From the cell containing the given text, extract its center point as [x, y] coordinate. 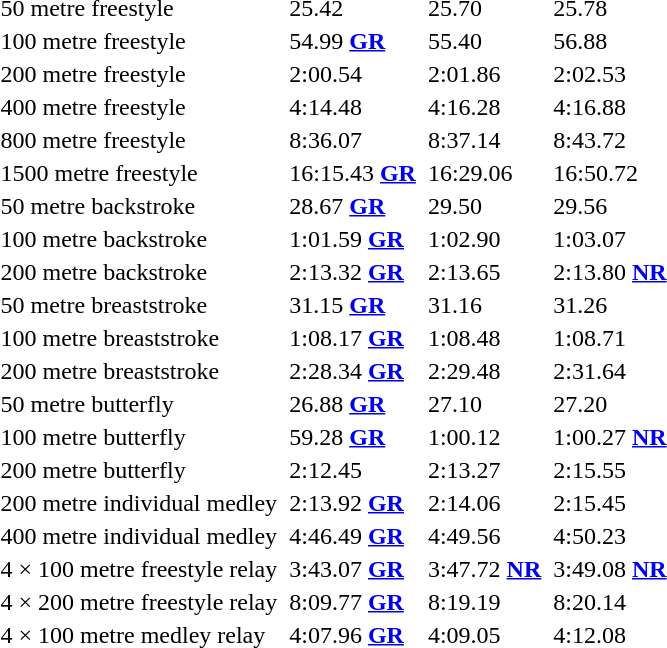
27.10 [484, 404]
1:08.48 [484, 338]
2:13.65 [484, 272]
1:02.90 [484, 239]
16:15.43 GR [353, 173]
4:16.28 [484, 107]
2:13.32 GR [353, 272]
4:49.56 [484, 536]
8:09.77 GR [353, 602]
8:37.14 [484, 140]
2:13.27 [484, 470]
31.15 GR [353, 305]
2:01.86 [484, 74]
1:01.59 GR [353, 239]
2:00.54 [353, 74]
59.28 GR [353, 437]
8:19.19 [484, 602]
1:08.17 GR [353, 338]
4:14.48 [353, 107]
8:36.07 [353, 140]
2:12.45 [353, 470]
2:28.34 GR [353, 371]
55.40 [484, 41]
4:46.49 GR [353, 536]
31.16 [484, 305]
29.50 [484, 206]
26.88 GR [353, 404]
16:29.06 [484, 173]
2:14.06 [484, 503]
28.67 GR [353, 206]
2:13.92 GR [353, 503]
2:29.48 [484, 371]
3:43.07 GR [353, 569]
3:47.72 NR [484, 569]
54.99 GR [353, 41]
1:00.12 [484, 437]
